Extract the [X, Y] coordinate from the center of the cell holding the provided text.  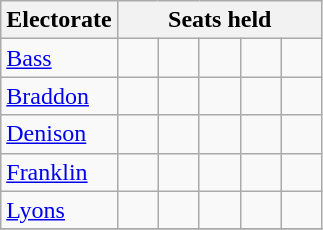
Denison [59, 134]
Franklin [59, 172]
Seats held [220, 20]
Bass [59, 58]
Electorate [59, 20]
Braddon [59, 96]
Lyons [59, 210]
